Detect which cell encompasses the target text, then output its (X, Y) center coordinate. 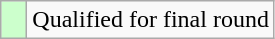
Qualified for final round (151, 20)
